Return the [x, y] coordinate for the center point of the cell that contains the specified text.  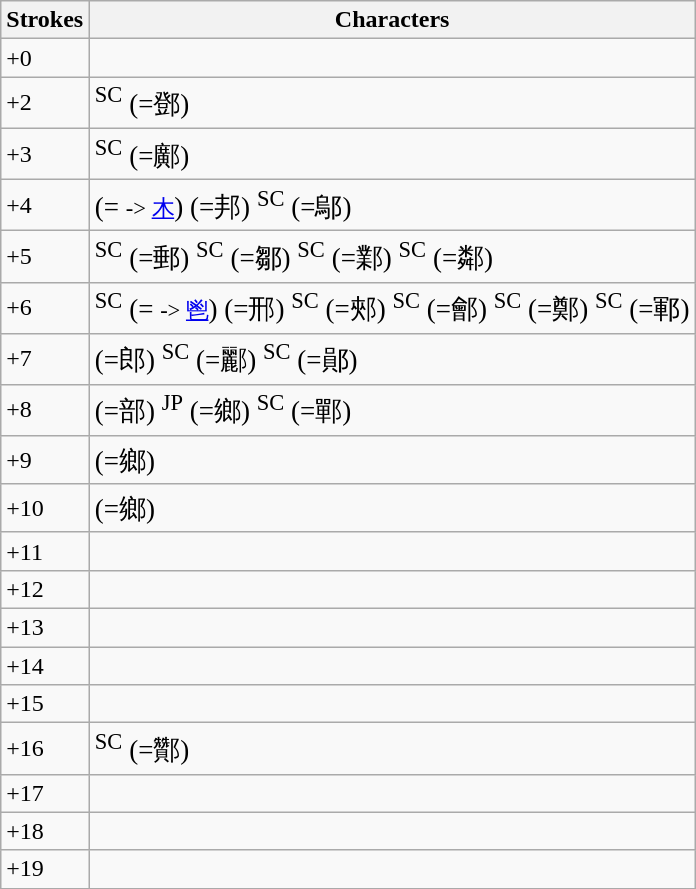
+15 [45, 704]
+19 [45, 869]
Characters [392, 20]
SC (= -> 鬯) (=邢) SC (=郟) SC (=鄶) SC (=鄭) SC (=鄆) [392, 308]
(=部) JP (=鄉) SC (=鄲) [392, 410]
+6 [45, 308]
+13 [45, 628]
SC (=郵) SC (=鄒) SC (=鄴) SC (=鄰) [392, 256]
+2 [45, 102]
(=郎) SC (=酈) SC (=鄖) [392, 358]
+18 [45, 831]
SC (=鄧) [392, 102]
+4 [45, 204]
SC (=鄺) [392, 154]
+11 [45, 551]
Strokes [45, 20]
(= -> 木) (=邦) SC (=鄔) [392, 204]
+8 [45, 410]
+9 [45, 460]
+5 [45, 256]
+14 [45, 666]
SC (=酇) [392, 748]
+3 [45, 154]
+7 [45, 358]
+17 [45, 793]
+16 [45, 748]
+0 [45, 58]
+12 [45, 589]
+10 [45, 508]
